Locate the cell with the specified text and output its [x, y] center coordinate. 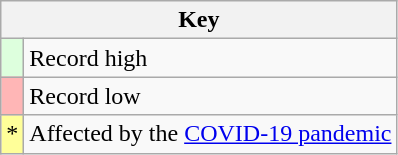
Record high [210, 58]
* [12, 134]
Affected by the COVID-19 pandemic [210, 134]
Record low [210, 96]
Key [199, 20]
